Locate the cell with the specified text and output its [x, y] center coordinate. 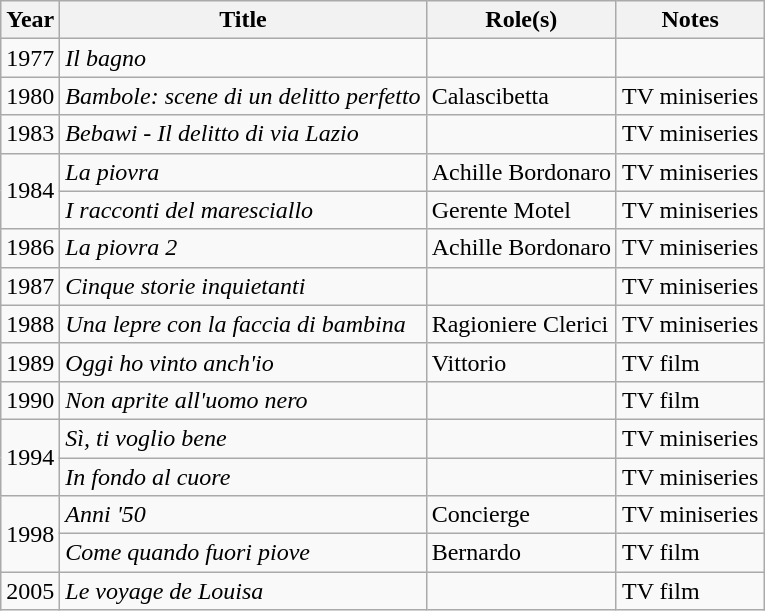
Notes [690, 20]
Bebawi - Il delitto di via Lazio [243, 134]
Bambole: scene di un delitto perfetto [243, 96]
1984 [30, 191]
1989 [30, 362]
1986 [30, 248]
Una lepre con la faccia di bambina [243, 324]
Bernardo [521, 553]
Come quando fuori piove [243, 553]
I racconti del maresciallo [243, 210]
In fondo al cuore [243, 477]
Sì, ti voglio bene [243, 438]
1990 [30, 400]
Gerente Motel [521, 210]
La piovra [243, 172]
1987 [30, 286]
1977 [30, 58]
Calascibetta [521, 96]
1983 [30, 134]
Anni '50 [243, 515]
Ragioniere Clerici [521, 324]
Il bagno [243, 58]
Oggi ho vinto anch'io [243, 362]
La piovra 2 [243, 248]
1994 [30, 457]
Year [30, 20]
Cinque storie inquietanti [243, 286]
2005 [30, 591]
1980 [30, 96]
1988 [30, 324]
Vittorio [521, 362]
Concierge [521, 515]
Non aprite all'uomo nero [243, 400]
Title [243, 20]
Le voyage de Louisa [243, 591]
1998 [30, 534]
Role(s) [521, 20]
